Return [x, y] of the center of cell containing provided text 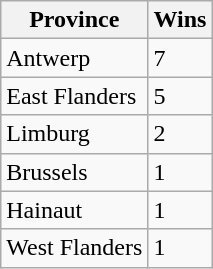
Limburg [74, 134]
West Flanders [74, 248]
Hainaut [74, 210]
Wins [180, 20]
2 [180, 134]
Province [74, 20]
East Flanders [74, 96]
5 [180, 96]
7 [180, 58]
Antwerp [74, 58]
Brussels [74, 172]
